Identify which cell holds the provided text, then report its [x, y] central coordinate. 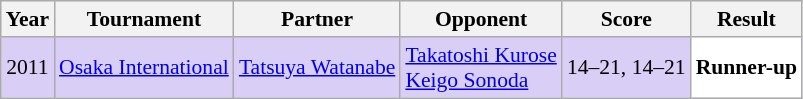
Tatsuya Watanabe [318, 68]
Takatoshi Kurose Keigo Sonoda [480, 68]
Osaka International [144, 68]
14–21, 14–21 [626, 68]
Tournament [144, 19]
Partner [318, 19]
Score [626, 19]
Runner-up [746, 68]
2011 [28, 68]
Opponent [480, 19]
Result [746, 19]
Year [28, 19]
